Extract the (x, y) coordinate from the center of the cell holding the provided text.  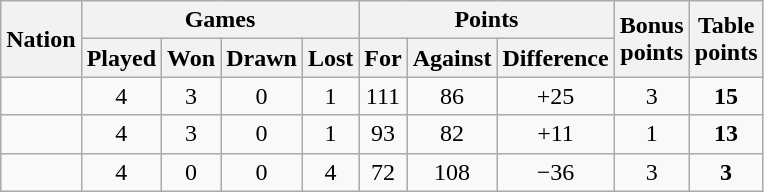
72 (383, 172)
+25 (556, 96)
93 (383, 134)
Difference (556, 58)
82 (452, 134)
86 (452, 96)
Tablepoints (726, 39)
For (383, 58)
+11 (556, 134)
13 (726, 134)
15 (726, 96)
Nation (41, 39)
−36 (556, 172)
Lost (330, 58)
Won (192, 58)
Points (486, 20)
Played (121, 58)
108 (452, 172)
Bonuspoints (652, 39)
111 (383, 96)
Drawn (262, 58)
Against (452, 58)
Games (220, 20)
